Provide the (x, y) coordinate of the cell's center where the given text is located.  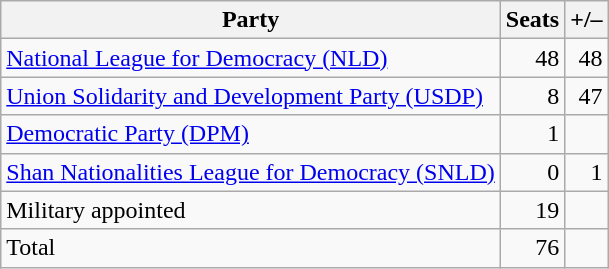
Military appointed (251, 210)
Seats (532, 20)
Shan Nationalities League for Democracy (SNLD) (251, 172)
19 (532, 210)
Party (251, 20)
Democratic Party (DPM) (251, 134)
Union Solidarity and Development Party (USDP) (251, 96)
0 (532, 172)
National League for Democracy (NLD) (251, 58)
8 (532, 96)
+/– (586, 20)
Total (251, 248)
47 (586, 96)
76 (532, 248)
